Return [X, Y] of the center of cell containing provided text 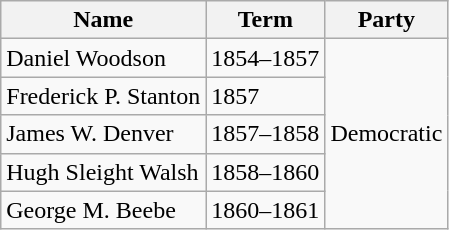
1857 [266, 96]
1858–1860 [266, 172]
Daniel Woodson [104, 58]
Hugh Sleight Walsh [104, 172]
James W. Denver [104, 134]
Term [266, 20]
1860–1861 [266, 210]
Frederick P. Stanton [104, 96]
George M. Beebe [104, 210]
Democratic [386, 134]
Party [386, 20]
1854–1857 [266, 58]
Name [104, 20]
1857–1858 [266, 134]
